Provide the (x, y) coordinate of the cell's center where the given text is located.  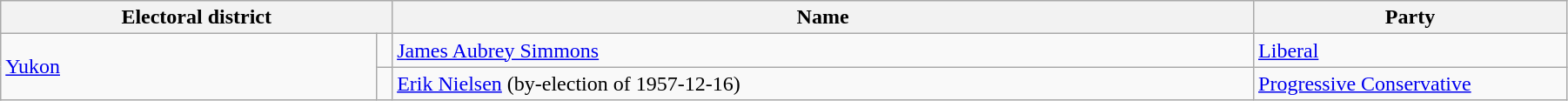
Progressive Conservative (1411, 84)
James Aubrey Simmons (823, 50)
Electoral district (197, 17)
Liberal (1411, 50)
Erik Nielsen (by-election of 1957-12-16) (823, 84)
Name (823, 17)
Yukon (189, 67)
Party (1411, 17)
